Scan for the cell matching the given text and deliver its [x, y] coordinate at center. 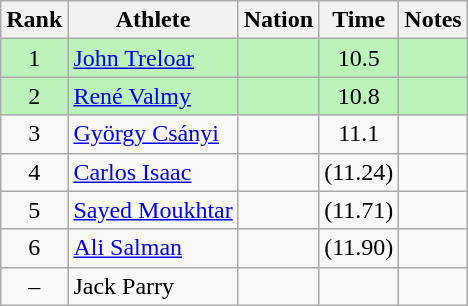
René Valmy [153, 96]
Jack Parry [153, 286]
1 [34, 58]
3 [34, 134]
4 [34, 172]
– [34, 286]
(11.71) [359, 210]
(11.90) [359, 248]
10.8 [359, 96]
Rank [34, 20]
10.5 [359, 58]
John Treloar [153, 58]
11.1 [359, 134]
6 [34, 248]
Carlos Isaac [153, 172]
György Csányi [153, 134]
Sayed Moukhtar [153, 210]
Notes [433, 20]
2 [34, 96]
5 [34, 210]
Nation [278, 20]
Ali Salman [153, 248]
(11.24) [359, 172]
Athlete [153, 20]
Time [359, 20]
